From the cell containing the given text, extract its center point as [X, Y] coordinate. 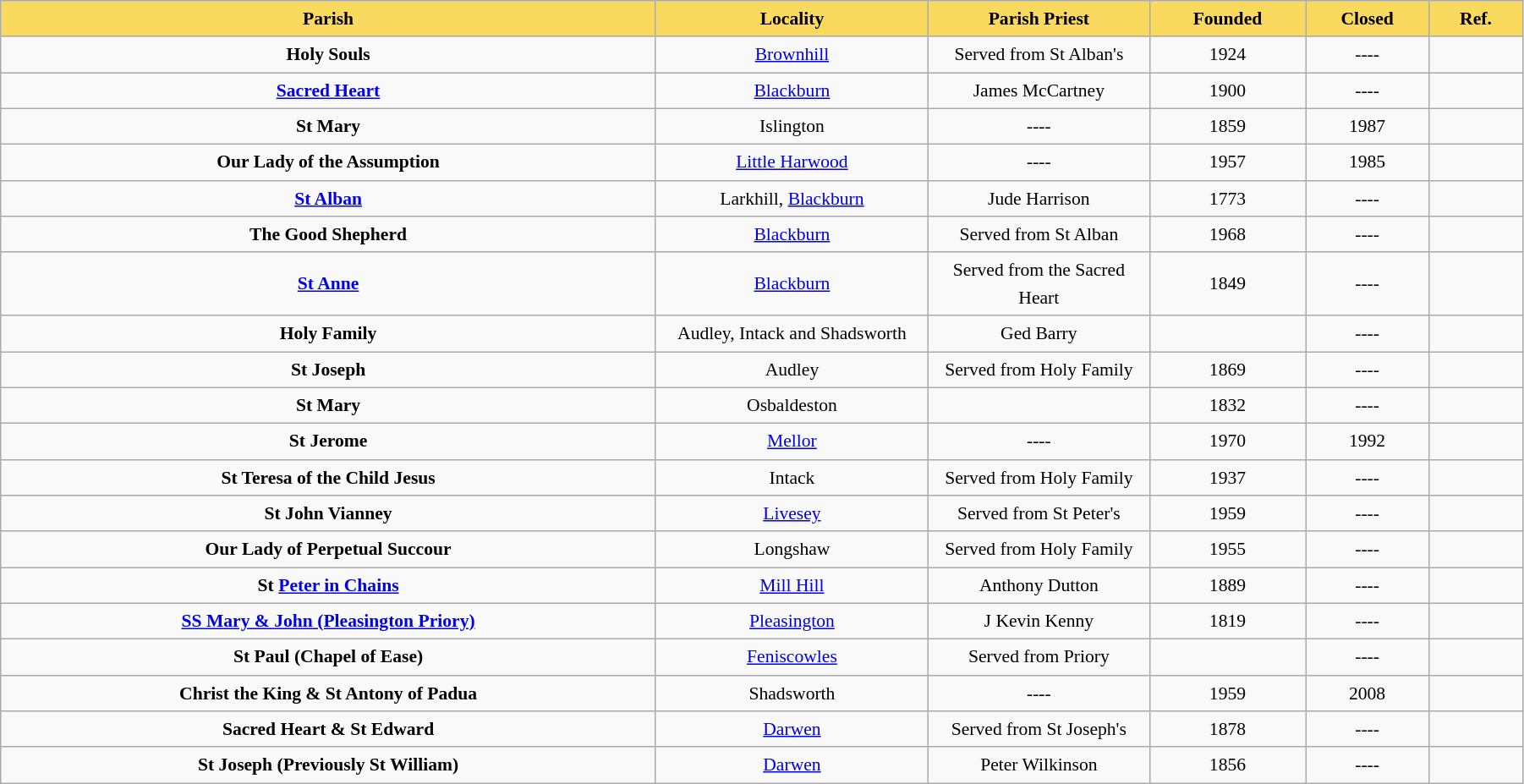
Parish [328, 19]
Served from the Sacred Heart [1039, 284]
Jude Harrison [1039, 200]
1900 [1227, 91]
St Peter in Chains [328, 585]
Closed [1368, 19]
Longshaw [792, 550]
Ged Barry [1039, 335]
James McCartney [1039, 91]
Served from St Alban's [1039, 56]
1987 [1368, 127]
1832 [1227, 406]
2008 [1368, 694]
Served from Priory [1039, 658]
Audley, Intack and Shadsworth [792, 335]
1878 [1227, 729]
St Teresa of the Child Jesus [328, 479]
J Kevin Kenny [1039, 622]
St Alban [328, 200]
Our Lady of the Assumption [328, 162]
1869 [1227, 370]
Larkhill, Blackburn [792, 200]
St Paul (Chapel of Ease) [328, 658]
Locality [792, 19]
Sacred Heart [328, 91]
1937 [1227, 479]
St Anne [328, 284]
Holy Family [328, 335]
1968 [1227, 235]
Christ the King & St Antony of Padua [328, 694]
1819 [1227, 622]
Islington [792, 127]
Mellor [792, 441]
SS Mary & John (Pleasington Priory) [328, 622]
1992 [1368, 441]
Holy Souls [328, 56]
1924 [1227, 56]
1985 [1368, 162]
Parish Priest [1039, 19]
Intack [792, 479]
Served from St Peter's [1039, 514]
1849 [1227, 284]
1773 [1227, 200]
Served from St Joseph's [1039, 729]
1889 [1227, 585]
Our Lady of Perpetual Succour [328, 550]
Pleasington [792, 622]
Audley [792, 370]
Anthony Dutton [1039, 585]
Founded [1227, 19]
The Good Shepherd [328, 235]
1859 [1227, 127]
Ref. [1475, 19]
Livesey [792, 514]
1856 [1227, 766]
Mill Hill [792, 585]
Shadsworth [792, 694]
St John Vianney [328, 514]
1970 [1227, 441]
1957 [1227, 162]
Sacred Heart & St Edward [328, 729]
Brownhill [792, 56]
1955 [1227, 550]
Little Harwood [792, 162]
St Joseph (Previously St William) [328, 766]
Served from St Alban [1039, 235]
Osbaldeston [792, 406]
St Jerome [328, 441]
Feniscowles [792, 658]
St Joseph [328, 370]
Peter Wilkinson [1039, 766]
